Detect which cell encompasses the target text, then output its (x, y) center coordinate. 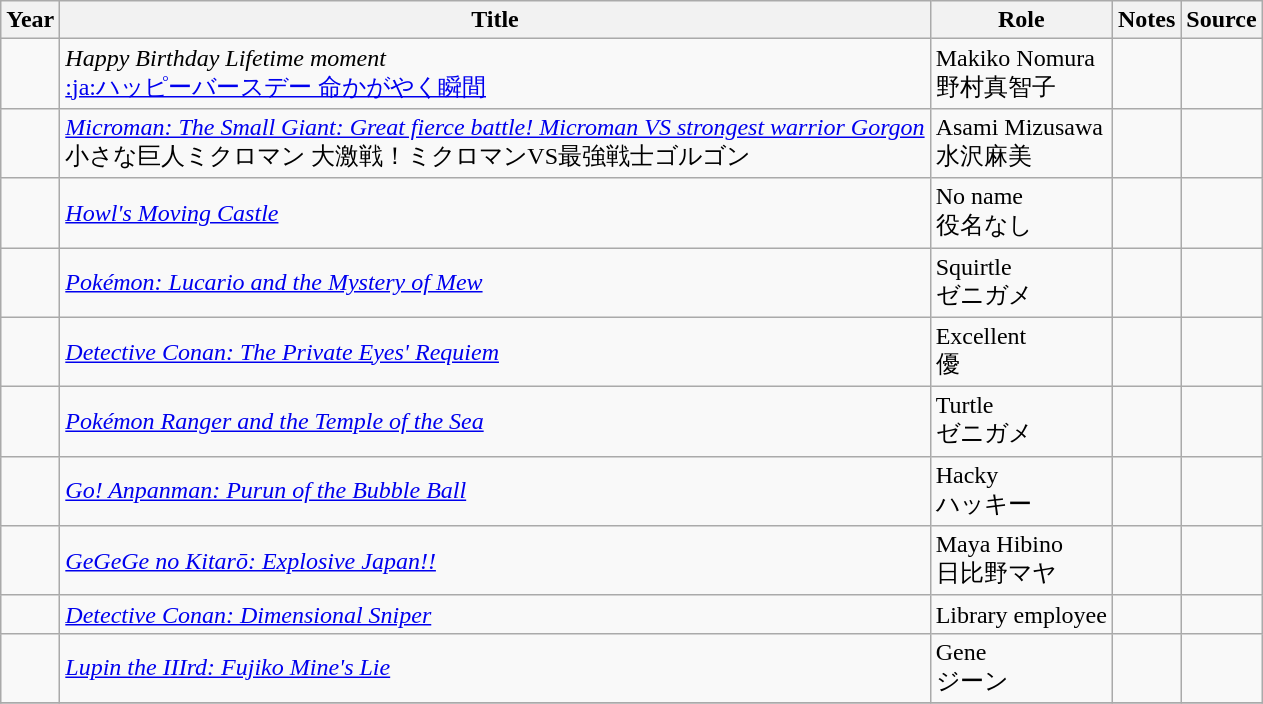
Makiko Nomura野村真智子 (1021, 74)
Detective Conan: Dimensional Sniper (495, 614)
Pokémon: Lucario and the Mystery of Mew (495, 283)
Source (1222, 20)
Turtleゼニガメ (1021, 422)
Title (495, 20)
Role (1021, 20)
GeGeGe no Kitarō: Explosive Japan!! (495, 561)
Geneジーン (1021, 668)
Go! Anpanman: Purun of the Bubble Ball (495, 491)
No name役名なし (1021, 213)
Squirtleゼニガメ (1021, 283)
Microman: The Small Giant: Great fierce battle! Microman VS strongest warrior Gorgon小さな巨人ミクロマン 大激戦！ミクロマンVS最強戦士ゴルゴン (495, 143)
Howl's Moving Castle (495, 213)
Lupin the IIIrd: Fujiko Mine's Lie (495, 668)
Library employee (1021, 614)
Notes (1146, 20)
Hackyハッキー (1021, 491)
Pokémon Ranger and the Temple of the Sea (495, 422)
Happy Birthday Lifetime moment:ja:ハッピーバースデー 命かがやく瞬間 (495, 74)
Detective Conan: The Private Eyes' Requiem (495, 352)
Year (30, 20)
Excellent優 (1021, 352)
Maya Hibino日比野マヤ (1021, 561)
Asami Mizusawa水沢麻美 (1021, 143)
